Detect which cell encompasses the target text, then output its (x, y) center coordinate. 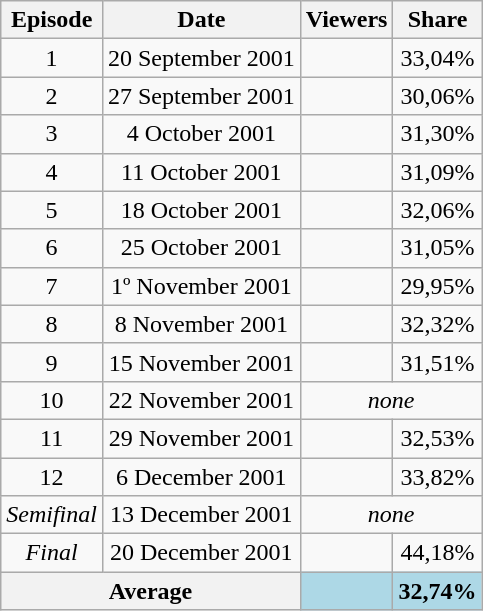
5 (52, 210)
44,18% (438, 553)
31,09% (438, 172)
9 (52, 362)
27 September 2001 (201, 96)
15 November 2001 (201, 362)
10 (52, 400)
Semifinal (52, 515)
Date (201, 20)
12 (52, 477)
13 December 2001 (201, 515)
Average (150, 591)
20 September 2001 (201, 58)
32,74% (438, 591)
1 (52, 58)
33,04% (438, 58)
18 October 2001 (201, 210)
Viewers (346, 20)
30,06% (438, 96)
2 (52, 96)
4 (52, 172)
25 October 2001 (201, 248)
6 December 2001 (201, 477)
8 (52, 324)
Final (52, 553)
Episode (52, 20)
6 (52, 248)
32,32% (438, 324)
31,30% (438, 134)
31,51% (438, 362)
32,06% (438, 210)
1º November 2001 (201, 286)
32,53% (438, 438)
29 November 2001 (201, 438)
33,82% (438, 477)
3 (52, 134)
20 December 2001 (201, 553)
8 November 2001 (201, 324)
11 (52, 438)
22 November 2001 (201, 400)
7 (52, 286)
Share (438, 20)
11 October 2001 (201, 172)
29,95% (438, 286)
4 October 2001 (201, 134)
31,05% (438, 248)
